Return the [x, y] coordinate for the center point of the cell that contains the specified text.  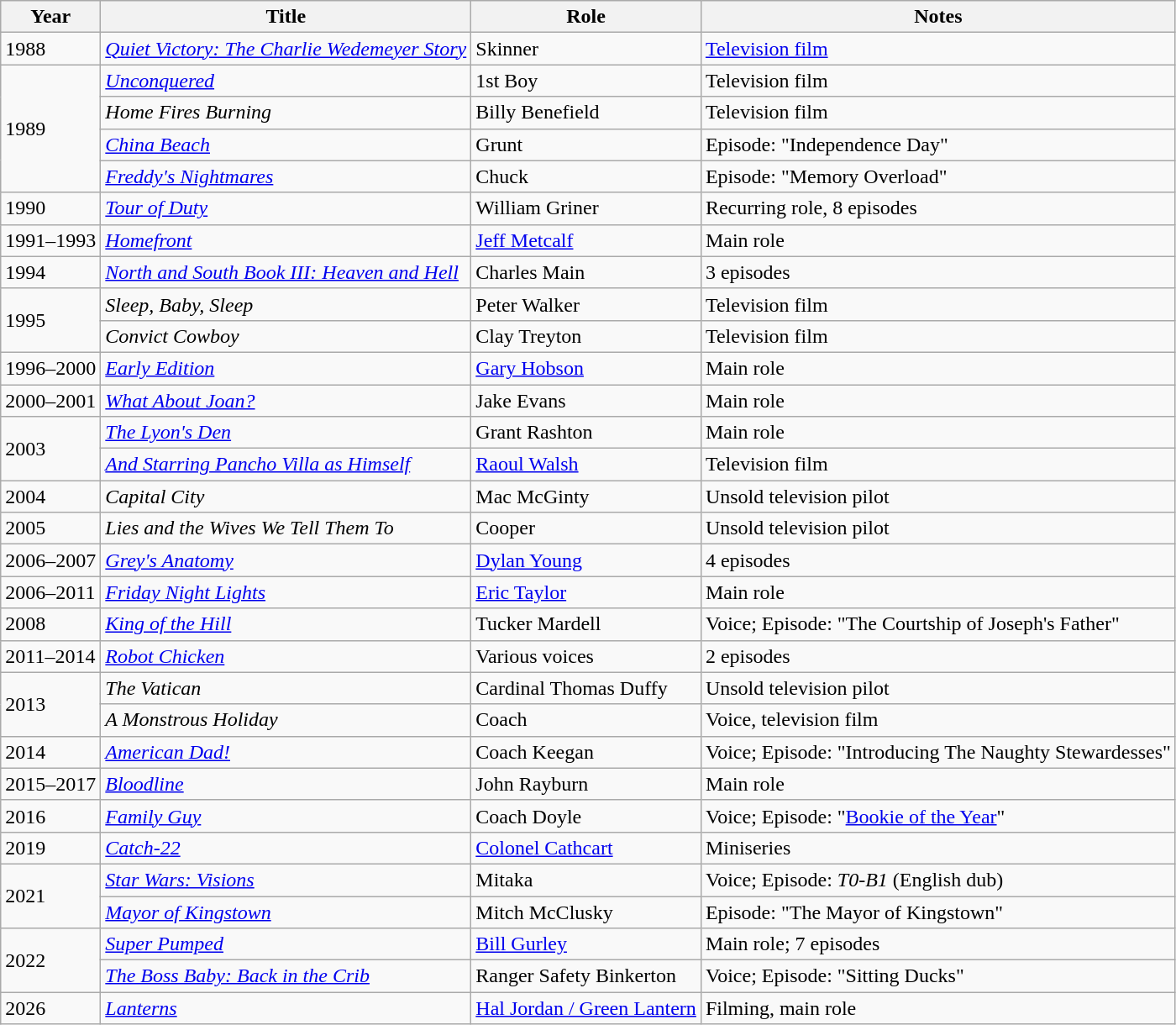
Episode: "The Mayor of Kingstown" [937, 912]
Sleep, Baby, Sleep [286, 304]
Main role; 7 episodes [937, 944]
Convict Cowboy [286, 336]
2008 [50, 624]
Capital City [286, 497]
Home Fires Burning [286, 113]
Episode: "Independence Day" [937, 145]
Ranger Safety Binkerton [586, 976]
Title [286, 17]
Mac McGinty [586, 497]
Grunt [586, 145]
The Lyon's Den [286, 433]
The Vatican [286, 688]
2016 [50, 816]
Bloodline [286, 784]
1988 [50, 49]
1st Boy [586, 81]
Filming, main role [937, 1008]
Eric Taylor [586, 592]
Grant Rashton [586, 433]
China Beach [286, 145]
King of the Hill [286, 624]
Unconquered [286, 81]
Year [50, 17]
Role [586, 17]
Friday Night Lights [286, 592]
Clay Treyton [586, 336]
Bill Gurley [586, 944]
Voice; Episode: "Bookie of the Year" [937, 816]
2005 [50, 528]
Raoul Walsh [586, 465]
Grey's Anatomy [286, 560]
Cooper [586, 528]
1989 [50, 129]
Miniseries [937, 848]
Cardinal Thomas Duffy [586, 688]
2013 [50, 704]
What About Joan? [286, 401]
William Griner [586, 208]
Colonel Cathcart [586, 848]
2004 [50, 497]
Voice; Episode: "Sitting Ducks" [937, 976]
American Dad! [286, 752]
Tour of Duty [286, 208]
Voice, television film [937, 720]
2000–2001 [50, 401]
Voice; Episode: T0-B1 (English dub) [937, 880]
2006–2007 [50, 560]
Jeff Metcalf [586, 240]
2 episodes [937, 656]
2021 [50, 896]
Mitaka [586, 880]
2014 [50, 752]
Gary Hobson [586, 368]
John Rayburn [586, 784]
Jake Evans [586, 401]
Hal Jordan / Green Lantern [586, 1008]
Homefront [286, 240]
Catch-22 [286, 848]
2022 [50, 960]
Family Guy [286, 816]
1995 [50, 320]
Mitch McClusky [586, 912]
Lies and the Wives We Tell Them To [286, 528]
Various voices [586, 656]
Quiet Victory: The Charlie Wedemeyer Story [286, 49]
Billy Benefield [586, 113]
2019 [50, 848]
2011–2014 [50, 656]
Super Pumped [286, 944]
1994 [50, 272]
North and South Book III: Heaven and Hell [286, 272]
And Starring Pancho Villa as Himself [286, 465]
Coach Doyle [586, 816]
1990 [50, 208]
Dylan Young [586, 560]
The Boss Baby: Back in the Crib [286, 976]
2003 [50, 449]
Voice; Episode: "The Courtship of Joseph's Father" [937, 624]
Early Edition [286, 368]
1991–1993 [50, 240]
1996–2000 [50, 368]
Skinner [586, 49]
Episode: "Memory Overload" [937, 176]
Peter Walker [586, 304]
3 episodes [937, 272]
Coach [586, 720]
Recurring role, 8 episodes [937, 208]
Chuck [586, 176]
2015–2017 [50, 784]
Voice; Episode: "Introducing The Naughty Stewardesses" [937, 752]
Charles Main [586, 272]
Mayor of Kingstown [286, 912]
4 episodes [937, 560]
Lanterns [286, 1008]
Freddy's Nightmares [286, 176]
Star Wars: Visions [286, 880]
2006–2011 [50, 592]
2026 [50, 1008]
Tucker Mardell [586, 624]
Robot Chicken [286, 656]
A Monstrous Holiday [286, 720]
Notes [937, 17]
Coach Keegan [586, 752]
